Determine the [X, Y] coordinate at the center of the cell enclosing the given text.  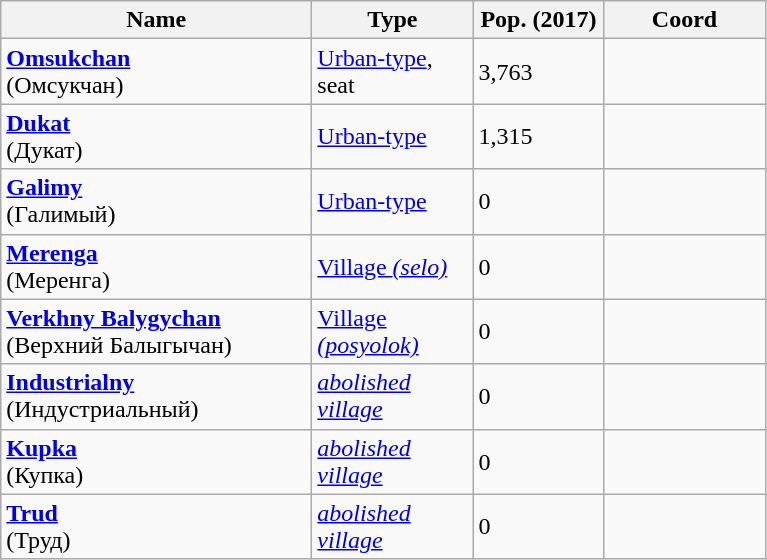
Verkhny Balygychan(Верхний Балыгычан) [156, 332]
3,763 [538, 72]
1,315 [538, 136]
Type [392, 20]
Urban-type, seat [392, 72]
Dukat(Дукат) [156, 136]
Trud(Труд) [156, 526]
Omsukchan(Омсукчан) [156, 72]
Industrialny(Индустриальный) [156, 396]
Village (selo) [392, 266]
Name [156, 20]
Village (posyolok) [392, 332]
Galimy(Галимый) [156, 202]
Kupka(Купка) [156, 462]
Merenga(Меренга) [156, 266]
Pop. (2017) [538, 20]
Coord [684, 20]
